Identify which cell holds the provided text, then report its (X, Y) central coordinate. 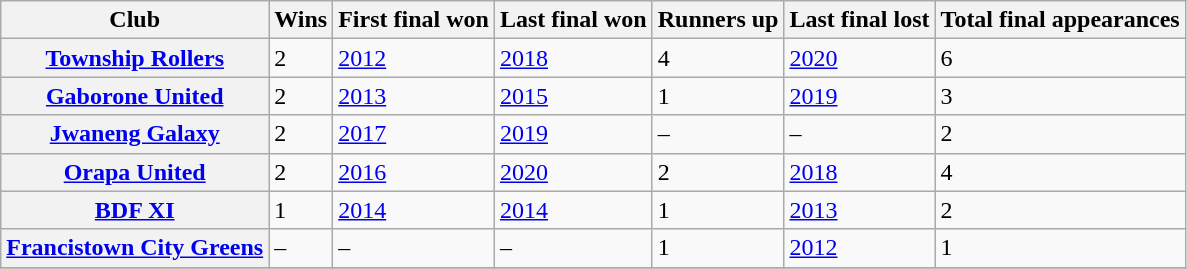
Runners up (718, 20)
Wins (301, 20)
Gaborone United (135, 96)
Township Rollers (135, 58)
Orapa United (135, 172)
6 (1060, 58)
3 (1060, 96)
BDF XI (135, 210)
Last final lost (860, 20)
Total final appearances (1060, 20)
Last final won (573, 20)
Jwaneng Galaxy (135, 134)
2016 (414, 172)
Club (135, 20)
Francistown City Greens (135, 248)
2017 (414, 134)
First final won (414, 20)
2015 (573, 96)
